Pinpoint the cell where the given text exists, returning its [X, Y] midpoint coordinate. 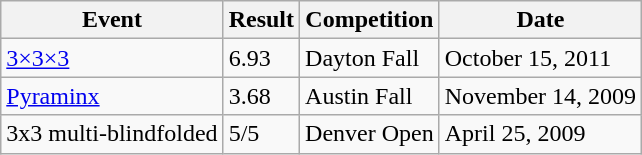
Dayton Fall [370, 58]
November 14, 2009 [540, 96]
3.68 [261, 96]
Result [261, 20]
5/5 [261, 134]
Pyraminx [112, 96]
6.93 [261, 58]
Competition [370, 20]
Event [112, 20]
April 25, 2009 [540, 134]
Denver Open [370, 134]
Austin Fall [370, 96]
3x3 multi-blindfolded [112, 134]
3×3×3 [112, 58]
October 15, 2011 [540, 58]
Date [540, 20]
